Determine the [x, y] coordinate at the center of the cell enclosing the given text.  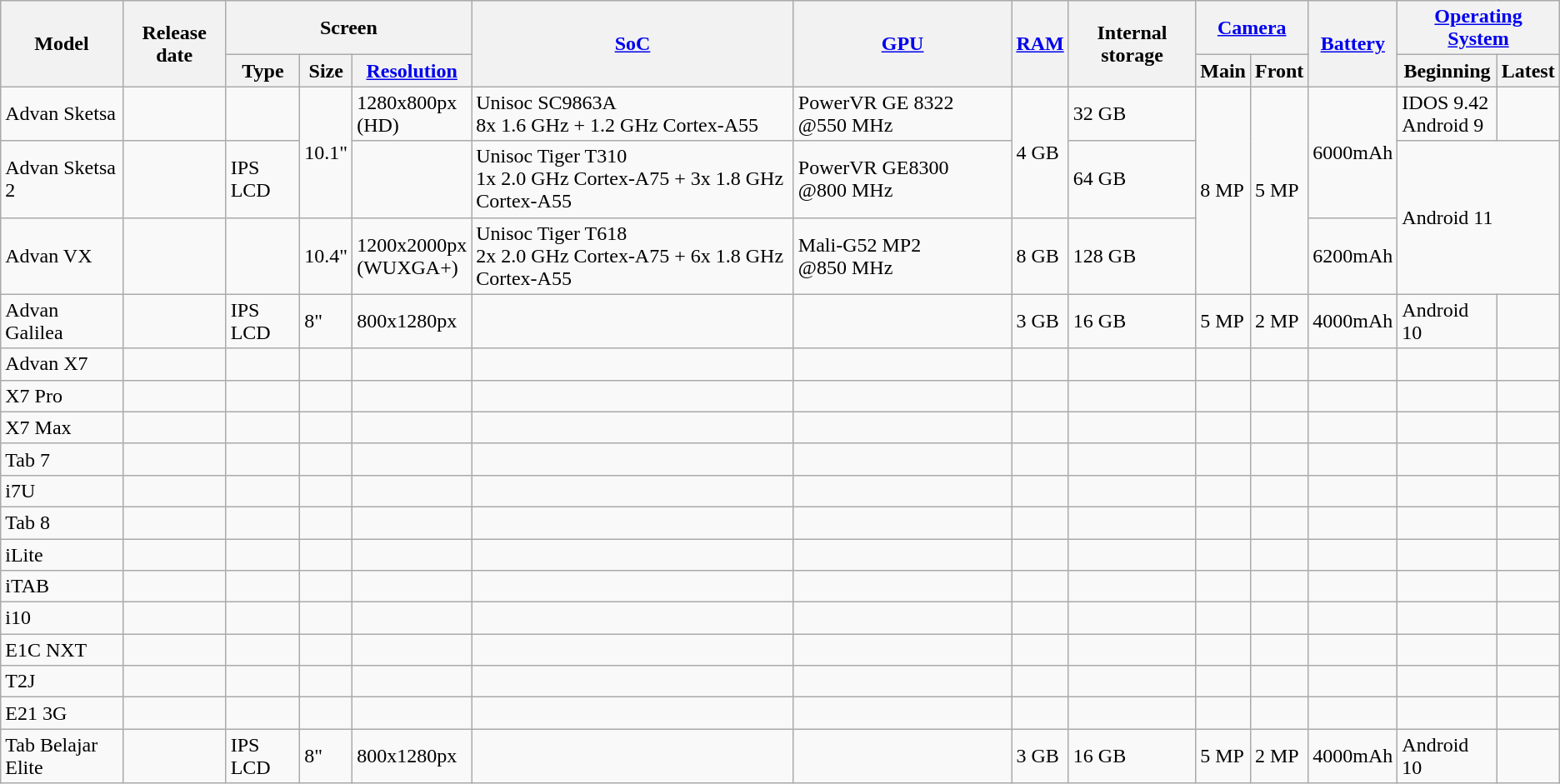
iTAB [62, 587]
Tab 7 [62, 459]
Latest [1528, 71]
E1C NXT [62, 650]
Unisoc Tiger T6182x 2.0 GHz Cortex-A75 + 6x 1.8 GHz Cortex-A55 [633, 256]
Advan X7 [62, 364]
Advan Galilea [62, 322]
X7 Max [62, 427]
Advan VX [62, 256]
128 GB [1132, 256]
Screen [348, 28]
iLite [62, 554]
10.4" [327, 256]
PowerVR GE 8322 @550 MHz [902, 113]
1200x2000px(WUXGA+) [412, 256]
6000mAh [1353, 152]
Camera [1252, 28]
1280x800px(HD) [412, 113]
Resolution [412, 71]
SoC [633, 43]
Main [1223, 71]
Android 11 [1478, 217]
32 GB [1132, 113]
Size [327, 71]
Mali-G52 MP2 @850 MHz [902, 256]
IDOS 9.42Android 9 [1447, 113]
Unisoc SC9863A8x 1.6 GHz + 1.2 GHz Cortex-A55 [633, 113]
E21 3G [62, 713]
Release date [174, 43]
Front [1278, 71]
Internal storage [1132, 43]
6200mAh [1353, 256]
i10 [62, 618]
Operating System [1478, 28]
T2J [62, 682]
Model [62, 43]
Tab 8 [62, 522]
4 GB [1040, 152]
X7 Pro [62, 396]
64 GB [1132, 179]
8 GB [1040, 256]
8 MP [1223, 190]
10.1" [327, 152]
Type [263, 71]
Beginning [1447, 71]
Advan Sketsa [62, 113]
RAM [1040, 43]
i7U [62, 491]
Tab Belajar Elite [62, 757]
Advan Sketsa 2 [62, 179]
Battery [1353, 43]
PowerVR GE8300 @800 MHz [902, 179]
Unisoc Tiger T3101x 2.0 GHz Cortex-A75 + 3x 1.8 GHz Cortex-A55 [633, 179]
GPU [902, 43]
